Locate the cell with the specified text and output its [X, Y] center coordinate. 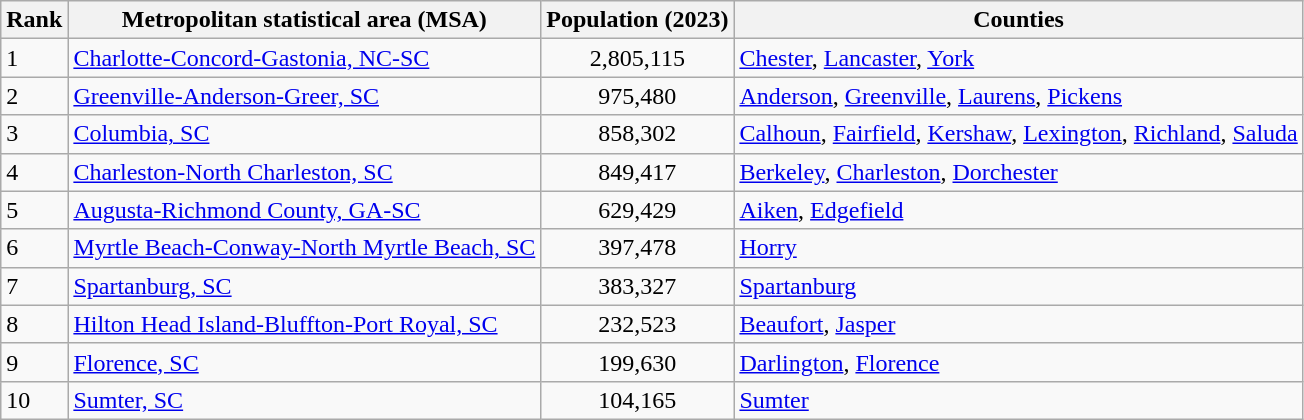
Hilton Head Island-Bluffton-Port Royal, SC [304, 324]
975,480 [638, 96]
Spartanburg, SC [304, 286]
Sumter, SC [304, 400]
2,805,115 [638, 58]
9 [34, 362]
Metropolitan statistical area (MSA) [304, 20]
Population (2023) [638, 20]
Florence, SC [304, 362]
Beaufort, Jasper [1018, 324]
383,327 [638, 286]
849,417 [638, 172]
Columbia, SC [304, 134]
Greenville-Anderson-Greer, SC [304, 96]
Berkeley, Charleston, Dorchester [1018, 172]
3 [34, 134]
1 [34, 58]
5 [34, 210]
Counties [1018, 20]
232,523 [638, 324]
Spartanburg [1018, 286]
10 [34, 400]
199,630 [638, 362]
8 [34, 324]
Myrtle Beach-Conway-North Myrtle Beach, SC [304, 248]
104,165 [638, 400]
Sumter [1018, 400]
Augusta-Richmond County, GA-SC [304, 210]
4 [34, 172]
Charlotte-Concord-Gastonia, NC-SC [304, 58]
Charleston-North Charleston, SC [304, 172]
397,478 [638, 248]
858,302 [638, 134]
7 [34, 286]
6 [34, 248]
Rank [34, 20]
629,429 [638, 210]
Horry [1018, 248]
Calhoun, Fairfield, Kershaw, Lexington, Richland, Saluda [1018, 134]
Anderson, Greenville, Laurens, Pickens [1018, 96]
Darlington, Florence [1018, 362]
Chester, Lancaster, York [1018, 58]
Aiken, Edgefield [1018, 210]
2 [34, 96]
